Find where the given text appears and provide that cell's center as (x, y) coordinate. 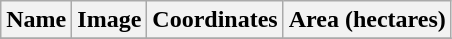
Area (hectares) (367, 20)
Name (36, 20)
Coordinates (215, 20)
Image (110, 20)
